Provide the [X, Y] coordinate of the cell's center where the given text is located.  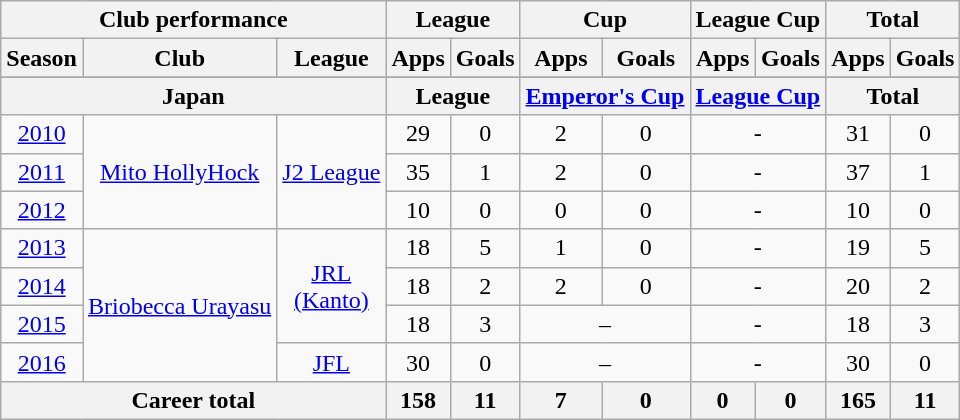
35 [418, 172]
Career total [194, 400]
Club performance [194, 20]
Cup [605, 20]
Briobecca Urayasu [179, 305]
JRL(Kanto) [332, 286]
Emperor's Cup [605, 96]
2015 [42, 324]
2013 [42, 248]
7 [561, 400]
158 [418, 400]
Season [42, 58]
29 [418, 134]
31 [858, 134]
2011 [42, 172]
20 [858, 286]
Japan [194, 96]
37 [858, 172]
Club [179, 58]
Mito HollyHock [179, 172]
2014 [42, 286]
19 [858, 248]
2012 [42, 210]
2010 [42, 134]
J2 League [332, 172]
2016 [42, 362]
165 [858, 400]
JFL [332, 362]
